Identify which cell holds the provided text, then report its (X, Y) central coordinate. 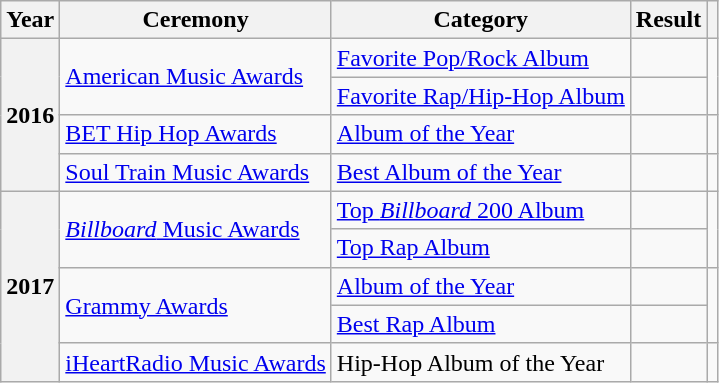
Best Rap Album (480, 324)
Top Rap Album (480, 248)
Ceremony (196, 20)
Result (668, 20)
2016 (30, 115)
BET Hip Hop Awards (196, 134)
Hip-Hop Album of the Year (480, 362)
American Music Awards (196, 77)
Category (480, 20)
Grammy Awards (196, 305)
Favorite Pop/Rock Album (480, 58)
Billboard Music Awards (196, 229)
2017 (30, 286)
Best Album of the Year (480, 172)
iHeartRadio Music Awards (196, 362)
Top Billboard 200 Album (480, 210)
Favorite Rap/Hip-Hop Album (480, 96)
Year (30, 20)
Soul Train Music Awards (196, 172)
